Output the (x, y) coordinate of the center of the cell containing the given text.  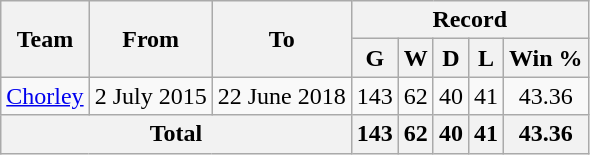
Win % (546, 58)
2 July 2015 (150, 96)
W (416, 58)
Team (45, 39)
G (374, 58)
D (450, 58)
To (282, 39)
Chorley (45, 96)
L (486, 58)
From (150, 39)
22 June 2018 (282, 96)
Total (176, 134)
Record (470, 20)
